Pinpoint the cell where the given text exists, returning its [x, y] midpoint coordinate. 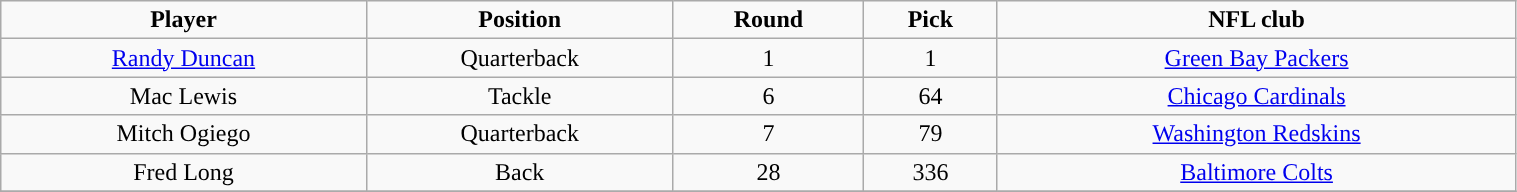
Back [520, 172]
Randy Duncan [184, 58]
Round [768, 20]
336 [931, 172]
6 [768, 96]
Player [184, 20]
Green Bay Packers [1256, 58]
64 [931, 96]
Baltimore Colts [1256, 172]
Pick [931, 20]
Mitch Ogiego [184, 134]
Washington Redskins [1256, 134]
Fred Long [184, 172]
Tackle [520, 96]
28 [768, 172]
Position [520, 20]
79 [931, 134]
NFL club [1256, 20]
7 [768, 134]
Mac Lewis [184, 96]
Chicago Cardinals [1256, 96]
